Return the [X, Y] coordinate for the center point of the cell that contains the specified text.  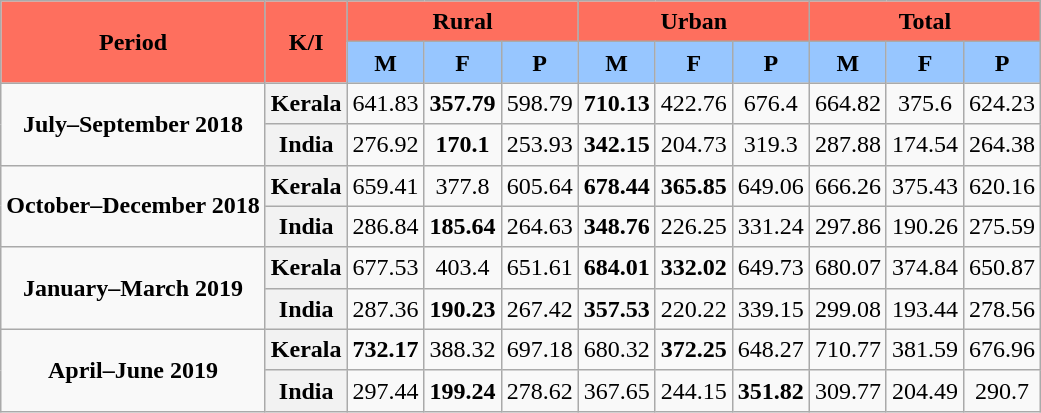
190.26 [924, 226]
388.32 [462, 350]
226.25 [694, 226]
297.44 [386, 390]
287.36 [386, 308]
299.08 [848, 308]
605.64 [540, 186]
357.53 [616, 308]
339.15 [770, 308]
Urban [694, 22]
264.63 [540, 226]
367.65 [616, 390]
K/I [306, 42]
264.38 [1002, 144]
651.61 [540, 268]
624.23 [1002, 104]
620.16 [1002, 186]
422.76 [694, 104]
710.77 [848, 350]
October–December 2018 [134, 206]
659.41 [386, 186]
276.92 [386, 144]
372.25 [694, 350]
267.42 [540, 308]
278.56 [1002, 308]
648.27 [770, 350]
697.18 [540, 350]
381.59 [924, 350]
Period [134, 42]
309.77 [848, 390]
710.13 [616, 104]
204.49 [924, 390]
678.44 [616, 186]
666.26 [848, 186]
286.84 [386, 226]
185.64 [462, 226]
676.4 [770, 104]
650.87 [1002, 268]
676.96 [1002, 350]
375.43 [924, 186]
297.86 [848, 226]
199.24 [462, 390]
351.82 [770, 390]
680.32 [616, 350]
403.4 [462, 268]
732.17 [386, 350]
319.3 [770, 144]
190.23 [462, 308]
664.82 [848, 104]
331.24 [770, 226]
598.79 [540, 104]
April–June 2019 [134, 370]
649.06 [770, 186]
677.53 [386, 268]
193.44 [924, 308]
244.15 [694, 390]
Rural [462, 22]
287.88 [848, 144]
174.54 [924, 144]
348.76 [616, 226]
July–September 2018 [134, 124]
680.07 [848, 268]
220.22 [694, 308]
January–March 2019 [134, 288]
Total [924, 22]
278.62 [540, 390]
253.93 [540, 144]
377.8 [462, 186]
204.73 [694, 144]
365.85 [694, 186]
290.7 [1002, 390]
357.79 [462, 104]
374.84 [924, 268]
375.6 [924, 104]
332.02 [694, 268]
649.73 [770, 268]
275.59 [1002, 226]
170.1 [462, 144]
342.15 [616, 144]
641.83 [386, 104]
684.01 [616, 268]
